Determine the (X, Y) coordinate at the center of the cell enclosing the given text.  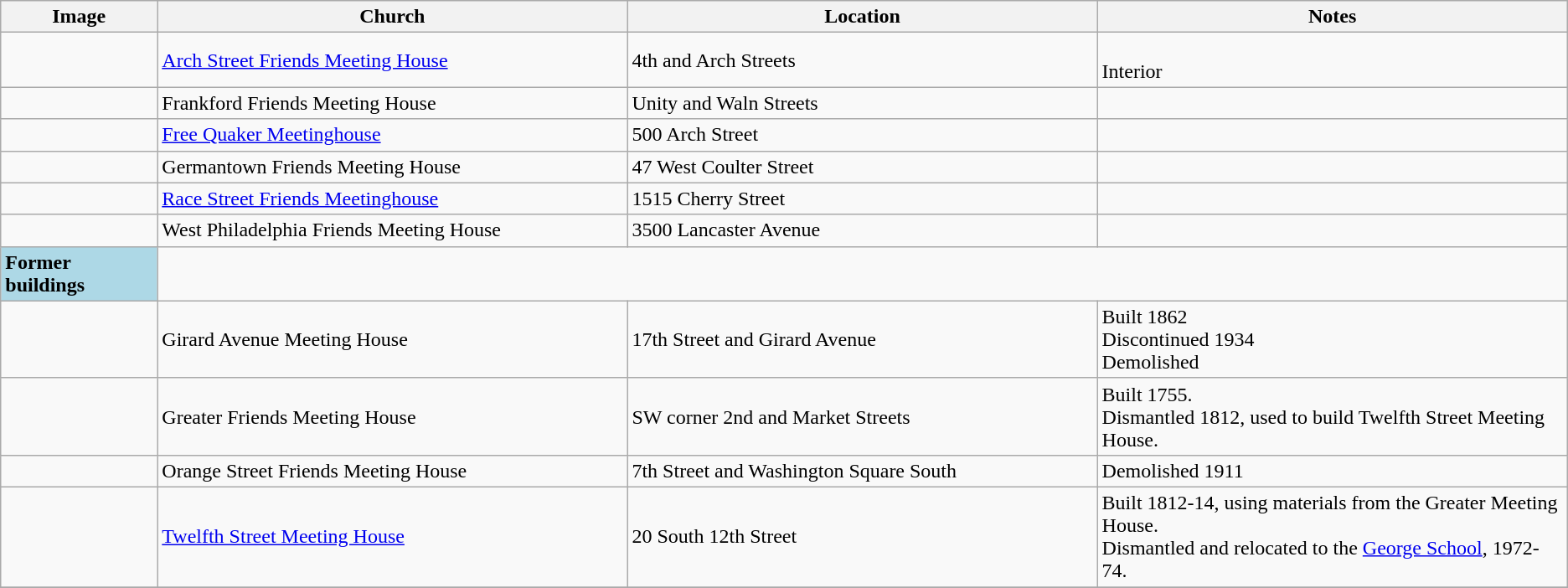
Orange Street Friends Meeting House (392, 471)
West Philadelphia Friends Meeting House (392, 230)
Frankford Friends Meeting House (392, 103)
20 South 12th Street (863, 536)
47 West Coulter Street (863, 167)
Greater Friends Meeting House (392, 416)
SW corner 2nd and Market Streets (863, 416)
Arch Street Friends Meeting House (392, 60)
Former buildings (79, 273)
Location (863, 17)
17th Street and Girard Avenue (863, 339)
Image (79, 17)
Built 1812-14, using materials from the Greater Meeting House.Dismantled and relocated to the George School, 1972-74. (1332, 536)
Germantown Friends Meeting House (392, 167)
Built 1862Discontinued 1934Demolished (1332, 339)
Girard Avenue Meeting House (392, 339)
500 Arch Street (863, 135)
Free Quaker Meetinghouse (392, 135)
4th and Arch Streets (863, 60)
Twelfth Street Meeting House (392, 536)
Church (392, 17)
Demolished 1911 (1332, 471)
7th Street and Washington Square South (863, 471)
Race Street Friends Meetinghouse (392, 199)
Unity and Waln Streets (863, 103)
3500 Lancaster Avenue (863, 230)
Notes (1332, 17)
Built 1755.Dismantled 1812, used to build Twelfth Street Meeting House. (1332, 416)
1515 Cherry Street (863, 199)
Interior (1332, 60)
